Extract the [X, Y] coordinate from the center of the cell holding the provided text.  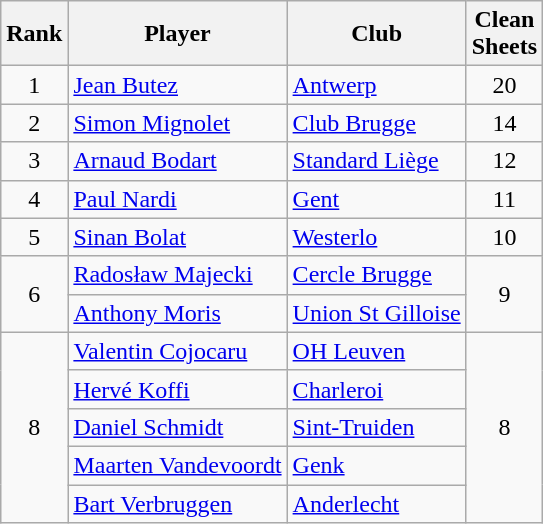
Sinan Bolat [178, 237]
9 [504, 294]
1 [34, 85]
Arnaud Bodart [178, 161]
Valentin Cojocaru [178, 351]
2 [34, 123]
Standard Liège [376, 161]
Maarten Vandevoordt [178, 465]
10 [504, 237]
Gent [376, 199]
Paul Nardi [178, 199]
14 [504, 123]
Charleroi [376, 389]
Club [376, 34]
Club Brugge [376, 123]
12 [504, 161]
Cercle Brugge [376, 275]
Jean Butez [178, 85]
Westerlo [376, 237]
4 [34, 199]
11 [504, 199]
Radosław Majecki [178, 275]
Simon Mignolet [178, 123]
Anderlecht [376, 503]
6 [34, 294]
Rank [34, 34]
Genk [376, 465]
Hervé Koffi [178, 389]
20 [504, 85]
Daniel Schmidt [178, 427]
Anthony Moris [178, 313]
CleanSheets [504, 34]
5 [34, 237]
3 [34, 161]
Antwerp [376, 85]
Union St Gilloise [376, 313]
Sint-Truiden [376, 427]
OH Leuven [376, 351]
Bart Verbruggen [178, 503]
Player [178, 34]
